Extract the (X, Y) coordinate from the center of the cell holding the provided text.  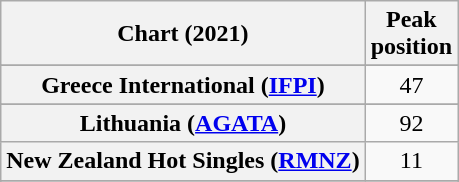
47 (411, 85)
92 (411, 123)
New Zealand Hot Singles (RMNZ) (183, 161)
11 (411, 161)
Peakposition (411, 34)
Greece International (IFPI) (183, 85)
Lithuania (AGATA) (183, 123)
Chart (2021) (183, 34)
